Scan for the cell matching the given text and deliver its [x, y] coordinate at center. 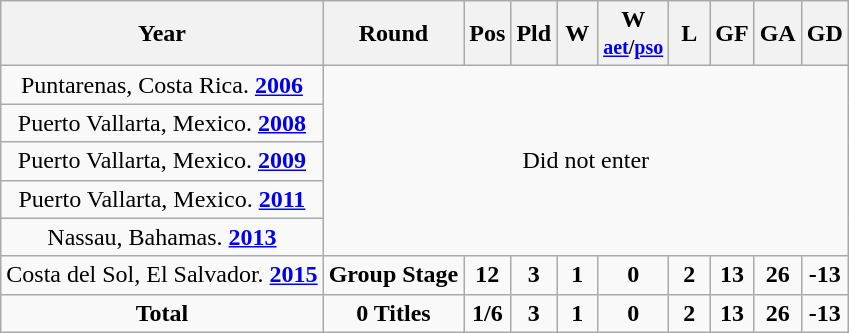
12 [488, 275]
Round [394, 34]
Year [162, 34]
1/6 [488, 313]
Waet/pso [634, 34]
Puntarenas, Costa Rica. 2006 [162, 85]
L [690, 34]
Costa del Sol, El Salvador. 2015 [162, 275]
Puerto Vallarta, Mexico. 2008 [162, 123]
Total [162, 313]
Group Stage [394, 275]
Did not enter [586, 161]
Puerto Vallarta, Mexico. 2009 [162, 161]
GA [778, 34]
GD [824, 34]
GF [732, 34]
Nassau, Bahamas. 2013 [162, 237]
Puerto Vallarta, Mexico. 2011 [162, 199]
Pos [488, 34]
0 Titles [394, 313]
Pld [534, 34]
W [578, 34]
